Pinpoint the cell where the given text exists, returning its (x, y) midpoint coordinate. 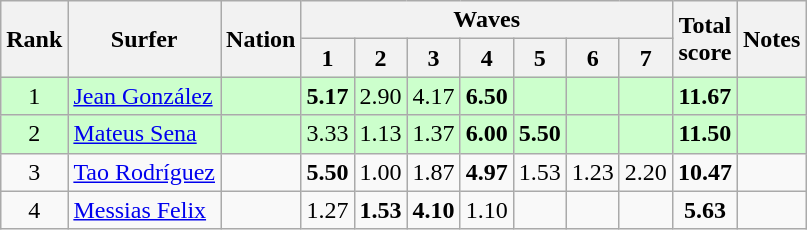
Totalscore (704, 39)
5 (540, 58)
Messias Felix (144, 210)
1.13 (380, 134)
6.50 (486, 96)
1.27 (328, 210)
Nation (261, 39)
5.63 (704, 210)
2.90 (380, 96)
Notes (771, 39)
1.10 (486, 210)
4.10 (434, 210)
11.50 (704, 134)
Rank (34, 39)
1.87 (434, 172)
4.97 (486, 172)
Jean González (144, 96)
Surfer (144, 39)
1.23 (592, 172)
6.00 (486, 134)
6 (592, 58)
2.20 (646, 172)
10.47 (704, 172)
Tao Rodríguez (144, 172)
7 (646, 58)
11.67 (704, 96)
1.37 (434, 134)
Mateus Sena (144, 134)
Waves (486, 20)
3.33 (328, 134)
5.17 (328, 96)
4.17 (434, 96)
1.00 (380, 172)
